Determine the [X, Y] coordinate at the center of the cell enclosing the given text.  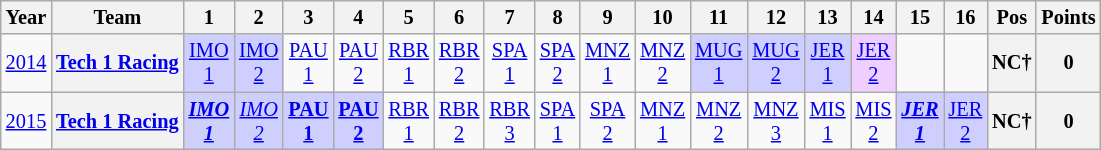
10 [662, 17]
9 [608, 17]
6 [459, 17]
Pos [1012, 17]
4 [358, 17]
3 [308, 17]
2015 [26, 121]
16 [966, 17]
MUG2 [776, 63]
2 [258, 17]
Team [117, 17]
11 [718, 17]
7 [509, 17]
Points [1068, 17]
8 [558, 17]
MIS1 [828, 121]
5 [408, 17]
Year [26, 17]
15 [920, 17]
MUG1 [718, 63]
12 [776, 17]
MIS2 [873, 121]
MNZ3 [776, 121]
2014 [26, 63]
1 [209, 17]
13 [828, 17]
14 [873, 17]
RBR3 [509, 121]
